Search for the cell housing the specified text and yield its [X, Y] center coordinate. 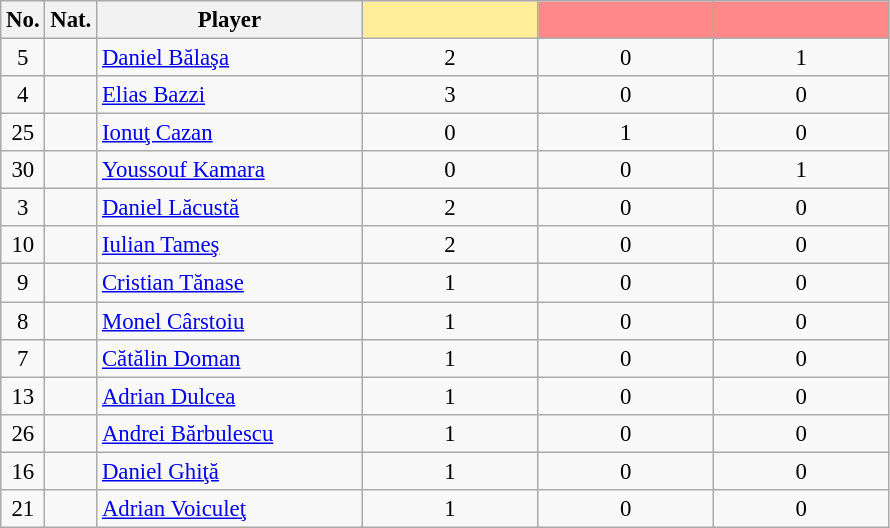
21 [23, 509]
4 [23, 95]
Cătălin Doman [230, 358]
Adrian Dulcea [230, 396]
Nat. [71, 20]
Ionuţ Cazan [230, 133]
Monel Cârstoiu [230, 321]
Adrian Voiculeţ [230, 509]
30 [23, 170]
Andrei Bărbulescu [230, 433]
8 [23, 321]
No. [23, 20]
Elias Bazzi [230, 95]
5 [23, 58]
7 [23, 358]
9 [23, 283]
Cristian Tănase [230, 283]
25 [23, 133]
10 [23, 245]
Daniel Bălaşa [230, 58]
Daniel Lăcustă [230, 208]
Iulian Tameş [230, 245]
Daniel Ghiţă [230, 471]
Youssouf Kamara [230, 170]
26 [23, 433]
16 [23, 471]
Player [230, 20]
13 [23, 396]
